Return [X, Y] of the center of cell containing provided text 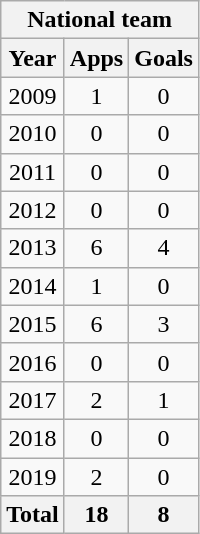
National team [100, 20]
2016 [33, 362]
Apps [96, 58]
2018 [33, 438]
Year [33, 58]
2015 [33, 324]
Total [33, 515]
18 [96, 515]
2010 [33, 134]
2009 [33, 96]
2017 [33, 400]
2012 [33, 210]
2011 [33, 172]
2013 [33, 248]
3 [164, 324]
Goals [164, 58]
8 [164, 515]
2014 [33, 286]
2019 [33, 477]
4 [164, 248]
